Capture the cell that displays the provided text and extract its [X, Y] central coordinate. 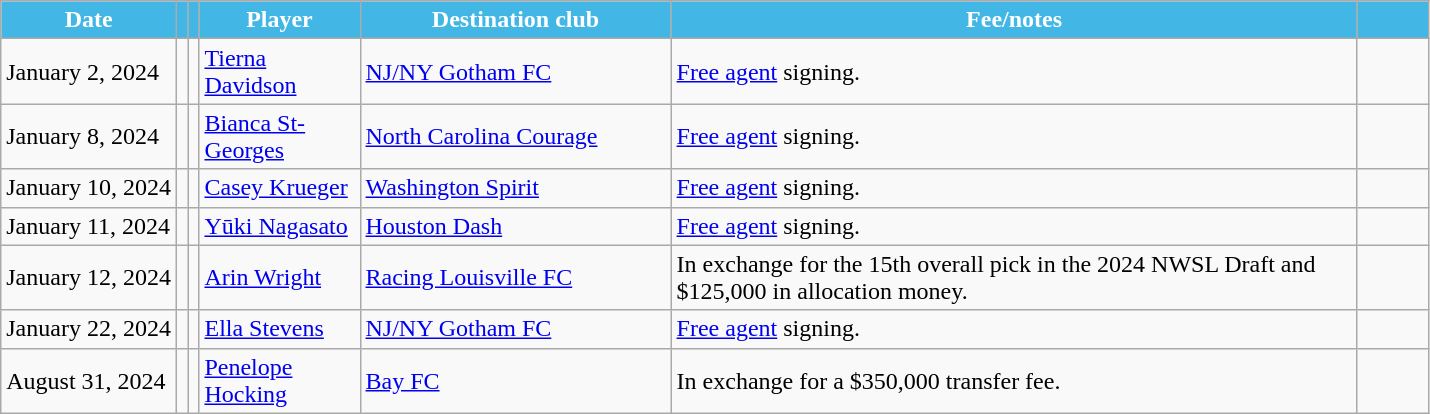
Fee/notes [1014, 20]
Penelope Hocking [280, 380]
January 11, 2024 [89, 226]
Date [89, 20]
Yūki Nagasato [280, 226]
Racing Louisville FC [516, 278]
January 2, 2024 [89, 72]
January 8, 2024 [89, 136]
Arin Wright [280, 278]
Bianca St-Georges [280, 136]
January 12, 2024 [89, 278]
In exchange for a $350,000 transfer fee. [1014, 380]
Tierna Davidson [280, 72]
Houston Dash [516, 226]
January 10, 2024 [89, 188]
Destination club [516, 20]
Player [280, 20]
Bay FC [516, 380]
Casey Krueger [280, 188]
August 31, 2024 [89, 380]
North Carolina Courage [516, 136]
January 22, 2024 [89, 329]
Ella Stevens [280, 329]
Washington Spirit [516, 188]
In exchange for the 15th overall pick in the 2024 NWSL Draft and $125,000 in allocation money. [1014, 278]
